Output the [x, y] coordinate of the center of the cell containing the given text.  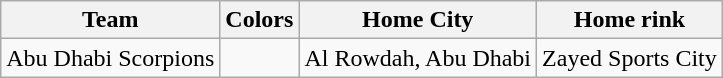
Colors [260, 20]
Al Rowdah, Abu Dhabi [418, 58]
Home rink [630, 20]
Abu Dhabi Scorpions [110, 58]
Home City [418, 20]
Zayed Sports City [630, 58]
Team [110, 20]
